For the text-containing cell, return its midpoint in [X, Y] coordinate format. 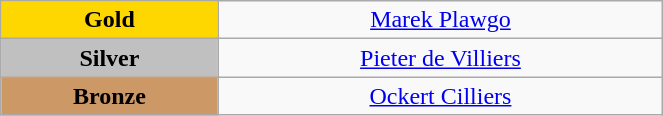
Bronze [110, 96]
Pieter de Villiers [440, 58]
Marek Plawgo [440, 20]
Ockert Cilliers [440, 96]
Gold [110, 20]
Silver [110, 58]
